For the text-containing cell, return its midpoint in [X, Y] coordinate format. 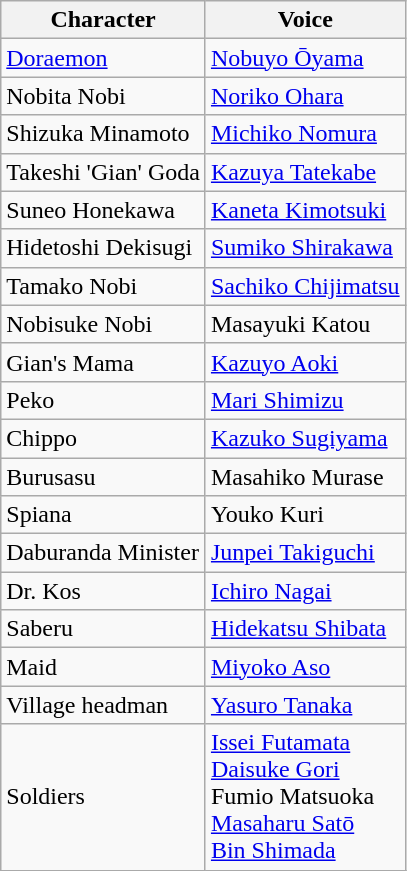
Gian's Mama [104, 362]
Junpei Takiguchi [305, 553]
Noriko Ohara [305, 96]
Saberu [104, 629]
Issei FutamataDaisuke GoriFumio MatsuokaMasaharu SatōBin Shimada [305, 797]
Suneo Honekawa [104, 210]
Daburanda Minister [104, 553]
Miyoko Aso [305, 667]
Dr. Kos [104, 591]
Takeshi 'Gian' Goda [104, 172]
Shizuka Minamoto [104, 134]
Soldiers [104, 797]
Doraemon [104, 58]
Masayuki Katou [305, 324]
Kazuko Sugiyama [305, 438]
Nobisuke Nobi [104, 324]
Masahiko Murase [305, 477]
Chippo [104, 438]
Maid [104, 667]
Kazuya Tatekabe [305, 172]
Youko Kuri [305, 515]
Mari Shimizu [305, 400]
Tamako Nobi [104, 286]
Hidetoshi Dekisugi [104, 248]
Ichiro Nagai [305, 591]
Peko [104, 400]
Sumiko Shirakawa [305, 248]
Sachiko Chijimatsu [305, 286]
Nobita Nobi [104, 96]
Michiko Nomura [305, 134]
Hidekatsu Shibata [305, 629]
Yasuro Tanaka [305, 705]
Kaneta Kimotsuki [305, 210]
Character [104, 20]
Burusasu [104, 477]
Kazuyo Aoki [305, 362]
Voice [305, 20]
Village headman [104, 705]
Nobuyo Ōyama [305, 58]
Spiana [104, 515]
